Extract the (x, y) coordinate from the center of the cell holding the provided text.  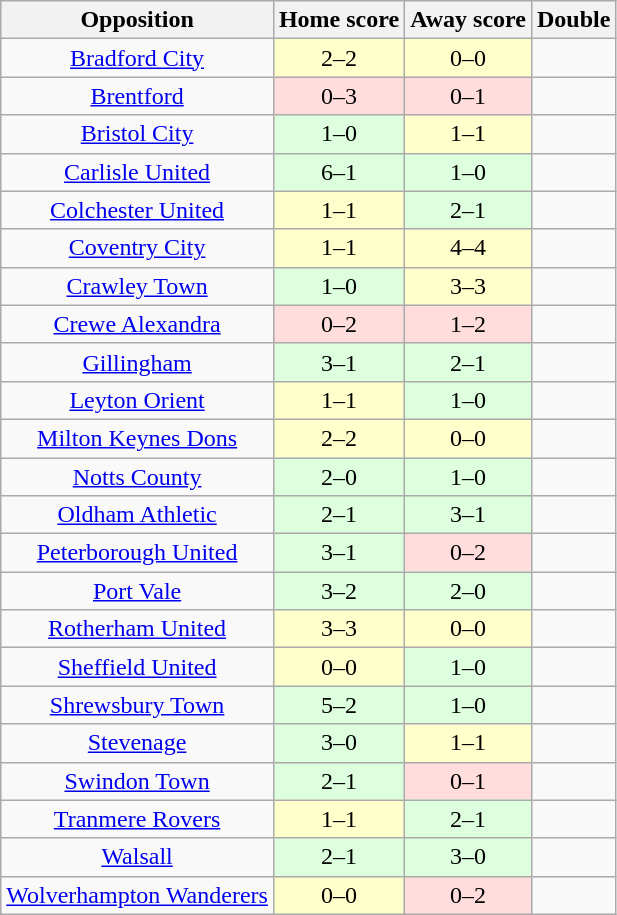
Colchester United (138, 210)
Shrewsbury Town (138, 705)
Bradford City (138, 58)
3–2 (338, 591)
Peterborough United (138, 553)
1–2 (468, 324)
Wolverhampton Wanderers (138, 895)
Bristol City (138, 134)
Stevenage (138, 743)
Sheffield United (138, 667)
Crawley Town (138, 286)
Milton Keynes Dons (138, 438)
Rotherham United (138, 629)
5–2 (338, 705)
Walsall (138, 857)
Port Vale (138, 591)
Gillingham (138, 362)
Double (573, 20)
Leyton Orient (138, 400)
Crewe Alexandra (138, 324)
Home score (338, 20)
Swindon Town (138, 781)
Oldham Athletic (138, 515)
Away score (468, 20)
6–1 (338, 172)
Coventry City (138, 248)
Tranmere Rovers (138, 819)
Opposition (138, 20)
Carlisle United (138, 172)
Notts County (138, 477)
0–3 (338, 96)
Brentford (138, 96)
4–4 (468, 248)
